Find where the given text appears and provide that cell's center as (x, y) coordinate. 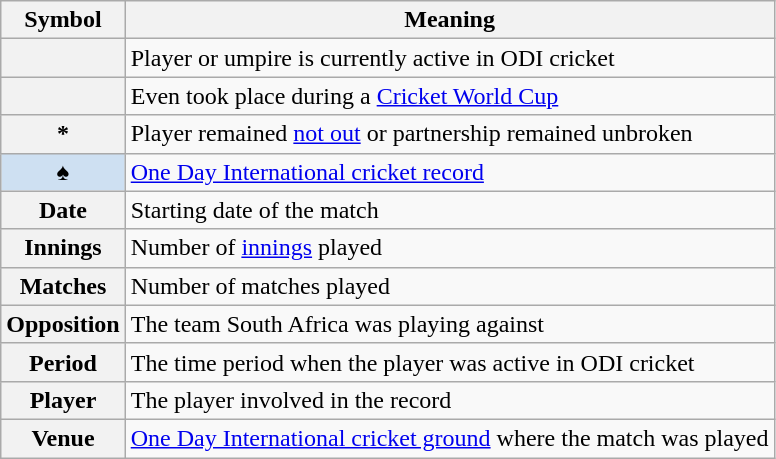
* (63, 134)
Even took place during a Cricket World Cup (450, 96)
Player or umpire is currently active in ODI cricket (450, 58)
One Day International cricket ground where the match was played (450, 438)
Innings (63, 248)
Number of innings played (450, 248)
Symbol (63, 20)
Venue (63, 438)
The time period when the player was active in ODI cricket (450, 362)
Matches (63, 286)
One Day International cricket record (450, 172)
Period (63, 362)
Player (63, 400)
♠ (63, 172)
Meaning (450, 20)
Opposition (63, 324)
Starting date of the match (450, 210)
The team South Africa was playing against (450, 324)
Player remained not out or partnership remained unbroken (450, 134)
Number of matches played (450, 286)
Date (63, 210)
The player involved in the record (450, 400)
